Determine the [x, y] coordinate at the center of the cell enclosing the given text.  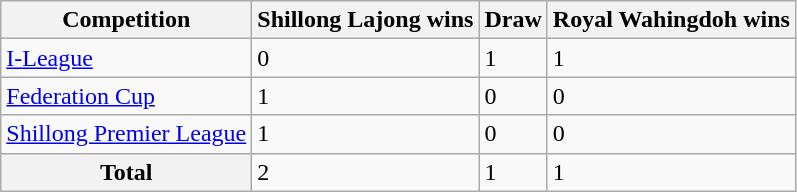
Shillong Premier League [126, 134]
Total [126, 172]
I-League [126, 58]
Draw [513, 20]
2 [366, 172]
Competition [126, 20]
Royal Wahingdoh wins [671, 20]
Shillong Lajong wins [366, 20]
Federation Cup [126, 96]
